Capture the cell that displays the provided text and extract its [X, Y] central coordinate. 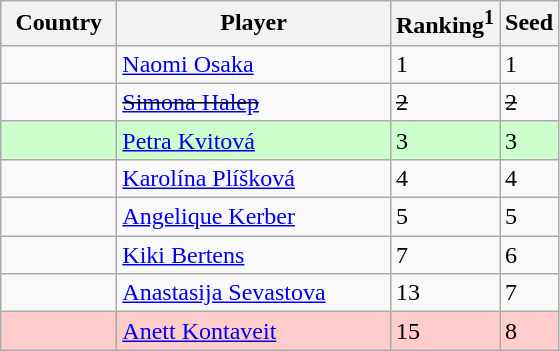
Simona Halep [254, 102]
Anastasija Sevastova [254, 293]
Petra Kvitová [254, 140]
8 [530, 331]
6 [530, 255]
Karolína Plíšková [254, 178]
13 [444, 293]
Player [254, 24]
Anett Kontaveit [254, 331]
Kiki Bertens [254, 255]
Country [59, 24]
15 [444, 331]
Angelique Kerber [254, 217]
Seed [530, 24]
Naomi Osaka [254, 64]
Ranking1 [444, 24]
